From the cell containing the given text, extract its center point as [X, Y] coordinate. 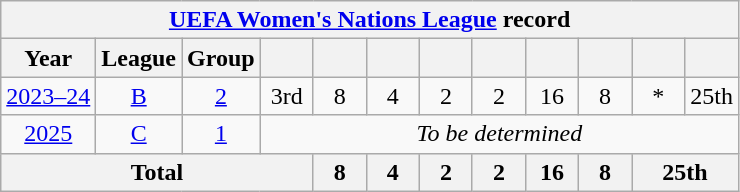
To be determined [499, 134]
2025 [48, 134]
League [139, 58]
* [658, 96]
Year [48, 58]
UEFA Women's Nations League record [370, 20]
C [139, 134]
Group [222, 58]
1 [222, 134]
3rd [286, 96]
2023–24 [48, 96]
B [139, 96]
Total [158, 172]
